Identify which cell holds the provided text, then report its (x, y) central coordinate. 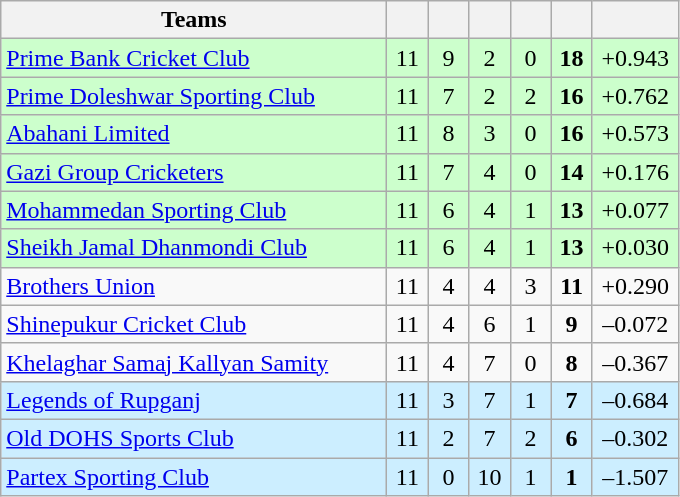
–1.507 (635, 477)
Prime Doleshwar Sporting Club (194, 96)
–0.302 (635, 438)
–0.367 (635, 362)
+0.176 (635, 172)
+0.943 (635, 58)
+0.077 (635, 210)
–0.072 (635, 324)
14 (572, 172)
Legends of Rupganj (194, 400)
+0.030 (635, 248)
+0.762 (635, 96)
Teams (194, 20)
Khelaghar Samaj Kallyan Samity (194, 362)
18 (572, 58)
Brothers Union (194, 286)
Sheikh Jamal Dhanmondi Club (194, 248)
+0.290 (635, 286)
+0.573 (635, 134)
Mohammedan Sporting Club (194, 210)
–0.684 (635, 400)
Abahani Limited (194, 134)
10 (490, 477)
Gazi Group Cricketers (194, 172)
Partex Sporting Club (194, 477)
Shinepukur Cricket Club (194, 324)
Old DOHS Sports Club (194, 438)
Prime Bank Cricket Club (194, 58)
